For the text-containing cell, return its midpoint in (x, y) coordinate format. 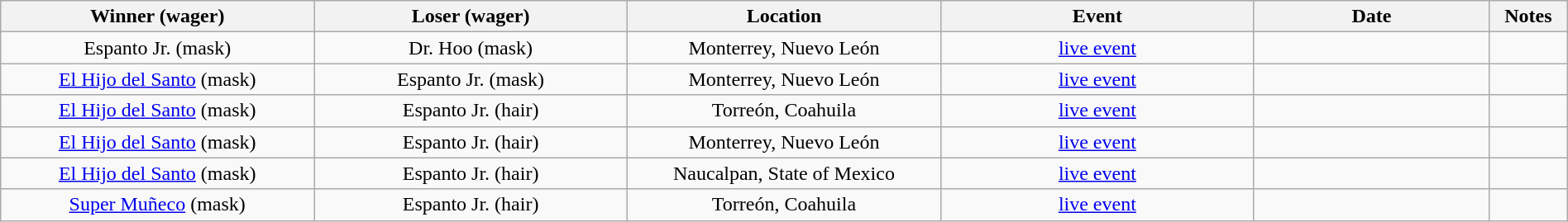
Loser (wager) (471, 17)
Notes (1528, 17)
Date (1371, 17)
Super Muñeco (mask) (157, 205)
Naucalpan, State of Mexico (784, 173)
Dr. Hoo (mask) (471, 48)
Location (784, 17)
Winner (wager) (157, 17)
Event (1097, 17)
